Locate the cell with the specified text and output its [X, Y] center coordinate. 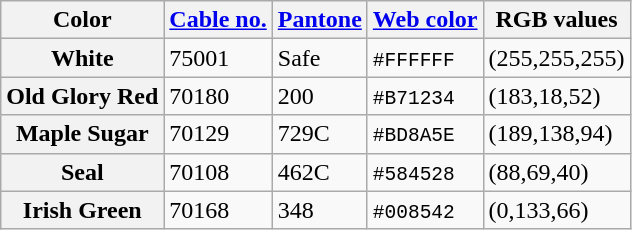
Web color [425, 20]
70108 [218, 172]
Old Glory Red [82, 96]
75001 [218, 58]
Irish Green [82, 210]
70129 [218, 134]
(255,255,255) [556, 58]
(88,69,40) [556, 172]
70180 [218, 96]
Cable no. [218, 20]
#B71234 [425, 96]
White [82, 58]
(183,18,52) [556, 96]
462C [320, 172]
#FFFFFF [425, 58]
Pantone [320, 20]
Maple Sugar [82, 134]
RGB values [556, 20]
(189,138,94) [556, 134]
(0,133,66) [556, 210]
729C [320, 134]
70168 [218, 210]
348 [320, 210]
#584528 [425, 172]
Color [82, 20]
Seal [82, 172]
Safe [320, 58]
200 [320, 96]
#008542 [425, 210]
#BD8A5E [425, 134]
